Search for the cell housing the specified text and yield its (X, Y) center coordinate. 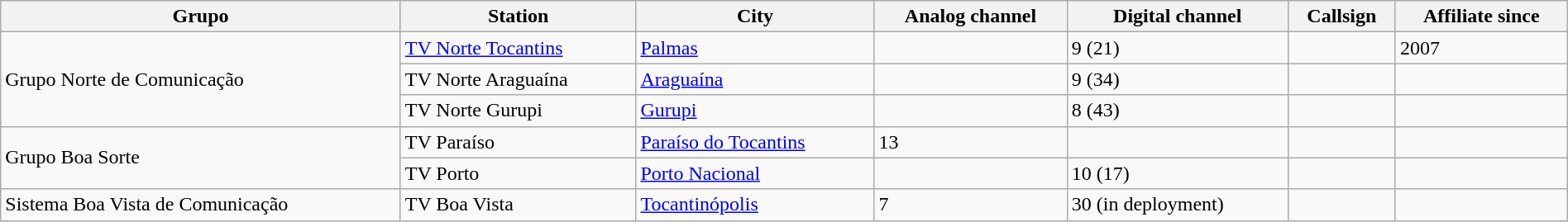
7 (971, 205)
Gurupi (755, 111)
TV Norte Araguaína (518, 79)
10 (17) (1178, 173)
TV Porto (518, 173)
TV Norte Tocantins (518, 48)
Sistema Boa Vista de Comunicação (201, 205)
City (755, 17)
TV Boa Vista (518, 205)
Araguaína (755, 79)
TV Paraíso (518, 142)
Station (518, 17)
30 (in deployment) (1178, 205)
Affiliate since (1481, 17)
Digital channel (1178, 17)
Tocantinópolis (755, 205)
Paraíso do Tocantins (755, 142)
9 (21) (1178, 48)
Callsign (1341, 17)
9 (34) (1178, 79)
Porto Nacional (755, 173)
Palmas (755, 48)
8 (43) (1178, 111)
13 (971, 142)
Grupo Boa Sorte (201, 158)
Analog channel (971, 17)
TV Norte Gurupi (518, 111)
Grupo (201, 17)
Grupo Norte de Comunicação (201, 79)
2007 (1481, 48)
